Extract the (X, Y) coordinate from the center of the cell holding the provided text.  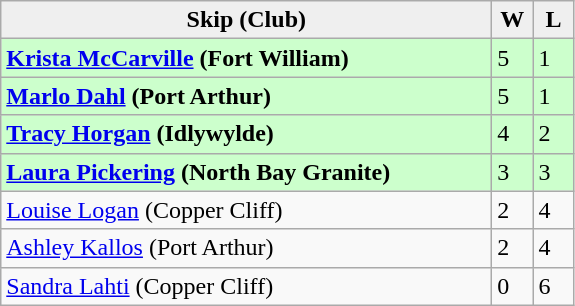
Krista McCarville (Fort William) (246, 58)
Laura Pickering (North Bay Granite) (246, 172)
L (554, 20)
Marlo Dahl (Port Arthur) (246, 96)
0 (512, 286)
W (512, 20)
Louise Logan (Copper Cliff) (246, 210)
Ashley Kallos (Port Arthur) (246, 248)
Tracy Horgan (Idlywylde) (246, 134)
Skip (Club) (246, 20)
Sandra Lahti (Copper Cliff) (246, 286)
6 (554, 286)
